Locate the cell with the specified text and output its [X, Y] center coordinate. 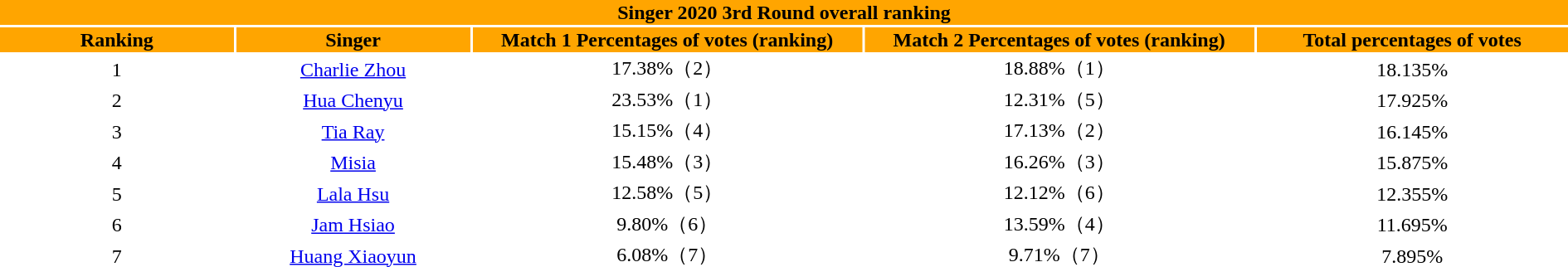
4 [117, 162]
18.88%（1） [1059, 69]
12.58%（5） [667, 193]
Match 1 Percentages of votes (ranking) [667, 40]
Hua Chenyu [353, 100]
17.925% [1412, 100]
Singer [353, 40]
12.355% [1412, 193]
17.13%（2） [1059, 131]
15.15%（4） [667, 131]
17.38%（2） [667, 69]
Total percentages of votes [1412, 40]
16.26%（3） [1059, 162]
23.53%（1） [667, 100]
9.80%（6） [667, 225]
3 [117, 131]
13.59%（4） [1059, 225]
11.695% [1412, 225]
15.875% [1412, 162]
18.135% [1412, 69]
Singer 2020 3rd Round overall ranking [784, 12]
16.145% [1412, 131]
Charlie Zhou [353, 69]
Tia Ray [353, 131]
5 [117, 193]
Lala Hsu [353, 193]
2 [117, 100]
12.12%（6） [1059, 193]
1 [117, 69]
6 [117, 225]
12.31%（5） [1059, 100]
Misia [353, 162]
Match 2 Percentages of votes (ranking) [1059, 40]
15.48%（3） [667, 162]
Ranking [117, 40]
Jam Hsiao [353, 225]
